Provide the (x, y) coordinate of the cell's center where the given text is located.  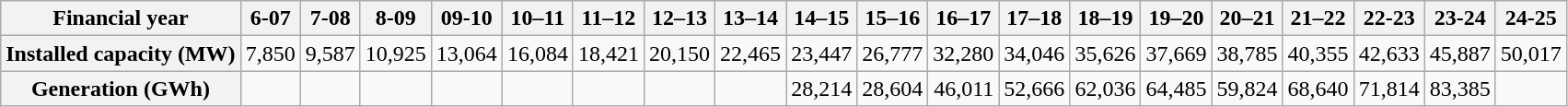
15–16 (893, 18)
21–22 (1318, 18)
10–11 (538, 18)
28,604 (893, 89)
22-23 (1388, 18)
20,150 (679, 53)
19–20 (1177, 18)
32,280 (963, 53)
Financial year (121, 18)
68,640 (1318, 89)
20–21 (1247, 18)
35,626 (1105, 53)
23,447 (821, 53)
28,214 (821, 89)
62,036 (1105, 89)
10,925 (396, 53)
18–19 (1105, 18)
34,046 (1035, 53)
12–13 (679, 18)
7,850 (271, 53)
83,385 (1460, 89)
13–14 (751, 18)
22,465 (751, 53)
46,011 (963, 89)
52,666 (1035, 89)
Generation (GWh) (121, 89)
7-08 (330, 18)
64,485 (1177, 89)
37,669 (1177, 53)
17–18 (1035, 18)
40,355 (1318, 53)
6-07 (271, 18)
8-09 (396, 18)
50,017 (1530, 53)
18,421 (608, 53)
59,824 (1247, 89)
16,084 (538, 53)
14–15 (821, 18)
09-10 (466, 18)
16–17 (963, 18)
24-25 (1530, 18)
13,064 (466, 53)
Installed capacity (MW) (121, 53)
26,777 (893, 53)
23-24 (1460, 18)
38,785 (1247, 53)
9,587 (330, 53)
11–12 (608, 18)
71,814 (1388, 89)
45,887 (1460, 53)
42,633 (1388, 53)
